Output the [x, y] coordinate of the center of the cell containing the given text.  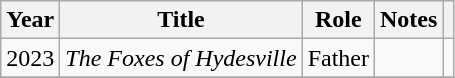
Notes [409, 20]
Year [30, 20]
2023 [30, 58]
Title [181, 20]
Father [338, 58]
The Foxes of Hydesville [181, 58]
Role [338, 20]
